Find where the given text appears and provide that cell's center as [x, y] coordinate. 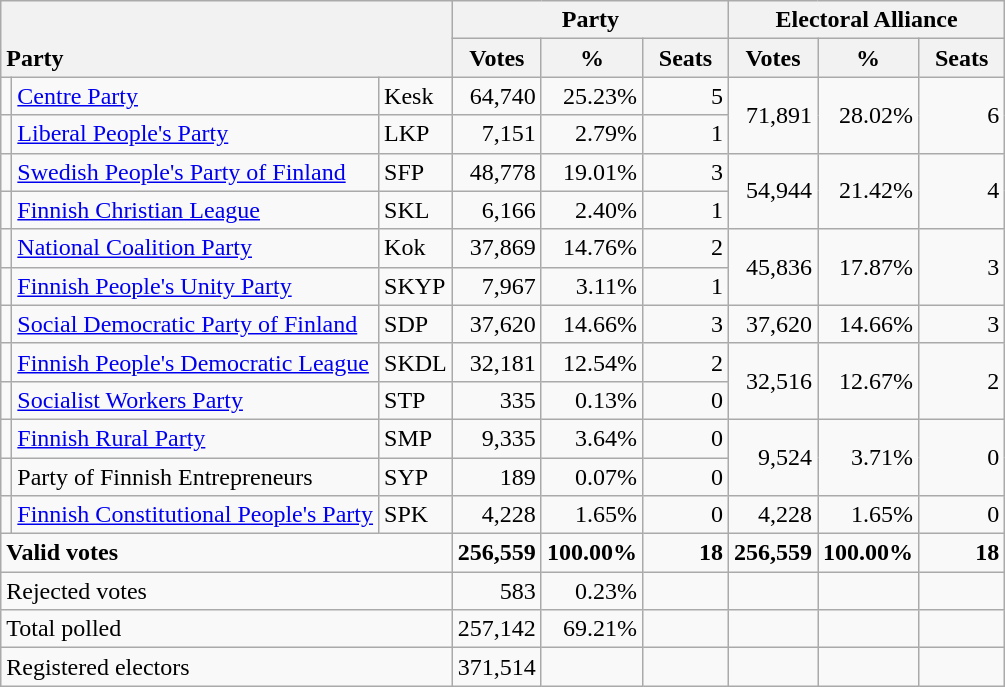
Finnish People's Unity Party [196, 286]
48,778 [496, 172]
21.42% [868, 191]
Finnish Christian League [196, 210]
9,524 [772, 457]
Finnish Rural Party [196, 438]
7,967 [496, 286]
Centre Party [196, 96]
Finnish People's Democratic League [196, 362]
32,181 [496, 362]
12.54% [592, 362]
Socialist Workers Party [196, 400]
9,335 [496, 438]
SMP [416, 438]
7,151 [496, 134]
19.01% [592, 172]
371,514 [496, 667]
69.21% [592, 629]
583 [496, 591]
64,740 [496, 96]
14.76% [592, 248]
4 [962, 191]
3.11% [592, 286]
SKL [416, 210]
17.87% [868, 267]
Registered electors [227, 667]
Finnish Constitutional People's Party [196, 515]
0.13% [592, 400]
Liberal People's Party [196, 134]
SYP [416, 477]
6,166 [496, 210]
LKP [416, 134]
3.71% [868, 457]
28.02% [868, 115]
Total polled [227, 629]
3.64% [592, 438]
National Coalition Party [196, 248]
2.40% [592, 210]
Kok [416, 248]
25.23% [592, 96]
6 [962, 115]
Social Democratic Party of Finland [196, 324]
335 [496, 400]
SPK [416, 515]
STP [416, 400]
71,891 [772, 115]
Rejected votes [227, 591]
32,516 [772, 381]
Swedish People's Party of Finland [196, 172]
0.23% [592, 591]
257,142 [496, 629]
Valid votes [227, 553]
54,944 [772, 191]
Party of Finnish Entrepreneurs [196, 477]
SKYP [416, 286]
37,869 [496, 248]
2.79% [592, 134]
0.07% [592, 477]
SFP [416, 172]
SDP [416, 324]
45,836 [772, 267]
12.67% [868, 381]
Electoral Alliance [866, 20]
5 [685, 96]
SKDL [416, 362]
Kesk [416, 96]
189 [496, 477]
